Scan for the cell matching the given text and deliver its [X, Y] coordinate at center. 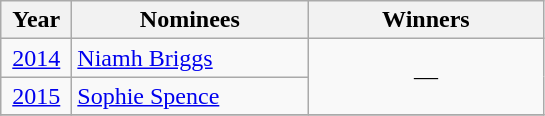
Niamh Briggs [190, 58]
Sophie Spence [190, 96]
2014 [36, 58]
Winners [426, 20]
2015 [36, 96]
Nominees [190, 20]
— [426, 77]
Year [36, 20]
